From the cell containing the given text, extract its center point as [x, y] coordinate. 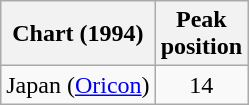
Japan (Oricon) [78, 85]
14 [201, 85]
Peakposition [201, 34]
Chart (1994) [78, 34]
